Find where the given text appears and provide that cell's center as [x, y] coordinate. 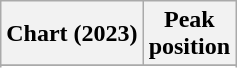
Chart (2023) [72, 34]
Peakposition [189, 34]
